Scan for the cell matching the given text and deliver its [X, Y] coordinate at center. 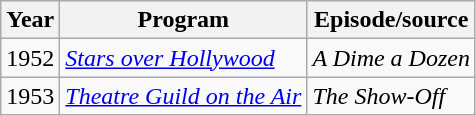
Program [184, 20]
Theatre Guild on the Air [184, 96]
Stars over Hollywood [184, 58]
A Dime a Dozen [392, 58]
1953 [30, 96]
Year [30, 20]
1952 [30, 58]
Episode/source [392, 20]
The Show-Off [392, 96]
